Scan for the cell matching the given text and deliver its [X, Y] coordinate at center. 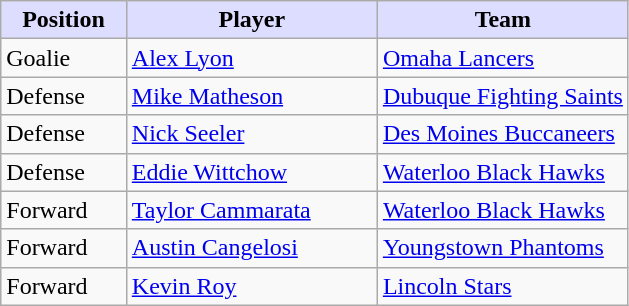
Des Moines Buccaneers [502, 134]
Nick Seeler [252, 134]
Team [502, 20]
Position [64, 20]
Austin Cangelosi [252, 248]
Dubuque Fighting Saints [502, 96]
Kevin Roy [252, 286]
Goalie [64, 58]
Mike Matheson [252, 96]
Player [252, 20]
Omaha Lancers [502, 58]
Eddie Wittchow [252, 172]
Youngstown Phantoms [502, 248]
Taylor Cammarata [252, 210]
Alex Lyon [252, 58]
Lincoln Stars [502, 286]
